For the text-containing cell, return its midpoint in (x, y) coordinate format. 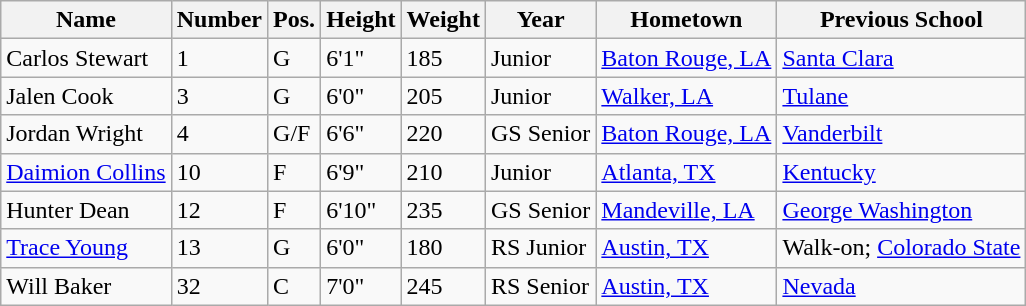
Walker, LA (686, 96)
4 (219, 134)
13 (219, 248)
Previous School (902, 20)
32 (219, 286)
7'0" (361, 286)
1 (219, 58)
Hometown (686, 20)
Weight (443, 20)
Nevada (902, 286)
220 (443, 134)
George Washington (902, 210)
Year (540, 20)
C (294, 286)
Name (86, 20)
Jalen Cook (86, 96)
Pos. (294, 20)
6'1" (361, 58)
Trace Young (86, 248)
10 (219, 172)
Jordan Wright (86, 134)
6'10" (361, 210)
185 (443, 58)
205 (443, 96)
245 (443, 286)
180 (443, 248)
Atlanta, TX (686, 172)
Walk-on; Colorado State (902, 248)
Hunter Dean (86, 210)
Santa Clara (902, 58)
RS Senior (540, 286)
Kentucky (902, 172)
Tulane (902, 96)
3 (219, 96)
235 (443, 210)
210 (443, 172)
RS Junior (540, 248)
Number (219, 20)
Daimion Collins (86, 172)
Vanderbilt (902, 134)
Will Baker (86, 286)
6'9" (361, 172)
Mandeville, LA (686, 210)
Carlos Stewart (86, 58)
12 (219, 210)
G/F (294, 134)
Height (361, 20)
6'6" (361, 134)
